Determine the [x, y] coordinate at the center of the cell enclosing the given text.  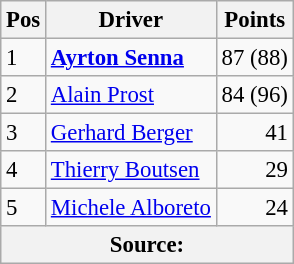
5 [24, 208]
84 (96) [254, 95]
3 [24, 133]
Driver [132, 20]
24 [254, 208]
29 [254, 170]
41 [254, 133]
Alain Prost [132, 95]
4 [24, 170]
2 [24, 95]
Points [254, 20]
Gerhard Berger [132, 133]
Michele Alboreto [132, 208]
1 [24, 58]
Ayrton Senna [132, 58]
87 (88) [254, 58]
Thierry Boutsen [132, 170]
Source: [147, 245]
Pos [24, 20]
